Capture the cell that displays the provided text and extract its (X, Y) central coordinate. 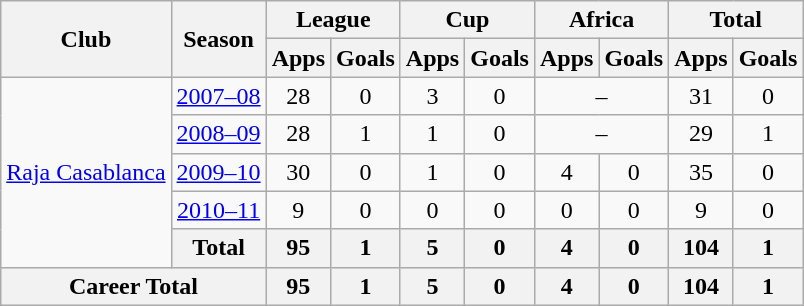
League (333, 20)
2008–09 (218, 134)
2009–10 (218, 172)
Raja Casablanca (86, 172)
2010–11 (218, 210)
30 (298, 172)
3 (432, 96)
35 (701, 172)
Season (218, 39)
Cup (467, 20)
Club (86, 39)
Career Total (134, 286)
Africa (601, 20)
31 (701, 96)
2007–08 (218, 96)
29 (701, 134)
